Find where the given text appears and provide that cell's center as (X, Y) coordinate. 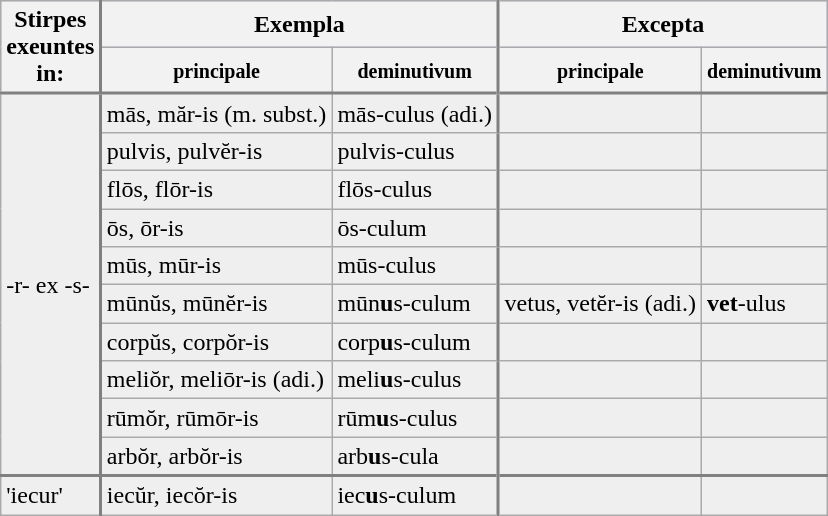
pulvis, pulvĕr-is (216, 151)
'iecur' (51, 496)
arbus-cula (415, 456)
mūs, mūr-is (216, 266)
iecus-culum (415, 496)
iecŭr, iecŏr-is (216, 496)
mūs-culus (415, 266)
vet-ulus (764, 304)
Stirpes exeuntes in: (51, 48)
-r- ex -s- (51, 285)
ōs-culum (415, 227)
meliŏr, meliōr-is (adi.) (216, 380)
corpus-culum (415, 342)
melius-culus (415, 380)
corpŭs, corpŏr-is (216, 342)
rūmus-culus (415, 418)
flōs-culus (415, 189)
mūnŭs, mūnĕr-is (216, 304)
pulvis-culus (415, 151)
Excepta (662, 24)
vetus, vetĕr-is (adi.) (600, 304)
flōs, flōr-is (216, 189)
Exempla (300, 24)
arbŏr, arbŏr-is (216, 456)
mās-culus (adi.) (415, 114)
mās, măr-is (m. subst.) (216, 114)
ōs, ōr-is (216, 227)
mūnus-culum (415, 304)
rūmŏr, rūmōr-is (216, 418)
